Pinpoint the cell where the given text exists, returning its (X, Y) midpoint coordinate. 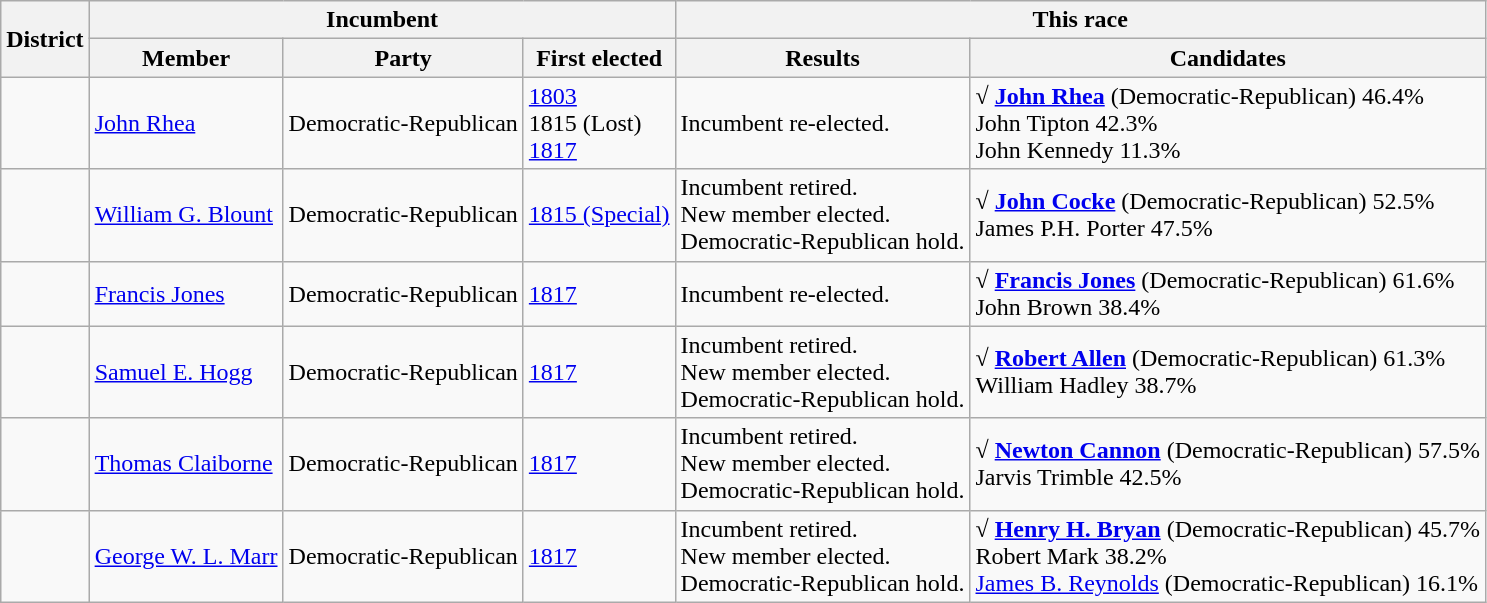
√ Robert Allen (Democratic-Republican) 61.3%William Hadley 38.7% (1228, 372)
District (45, 39)
√ John Rhea (Democratic-Republican) 46.4%John Tipton 42.3%John Kennedy 11.3% (1228, 123)
Candidates (1228, 58)
Samuel E. Hogg (186, 372)
This race (1080, 20)
Francis Jones (186, 294)
√ Newton Cannon (Democratic-Republican) 57.5%Jarvis Trimble 42.5% (1228, 464)
William G. Blount (186, 215)
Member (186, 58)
√ Henry H. Bryan (Democratic-Republican) 45.7%Robert Mark 38.2%James B. Reynolds (Democratic-Republican) 16.1% (1228, 556)
Party (403, 58)
Results (822, 58)
First elected (599, 58)
John Rhea (186, 123)
√ John Cocke (Democratic-Republican) 52.5%James P.H. Porter 47.5% (1228, 215)
Thomas Claiborne (186, 464)
Incumbent (382, 20)
1815 (Special) (599, 215)
George W. L. Marr (186, 556)
18031815 (Lost)1817 (599, 123)
√ Francis Jones (Democratic-Republican) 61.6%John Brown 38.4% (1228, 294)
